Scan for the cell matching the given text and deliver its [x, y] coordinate at center. 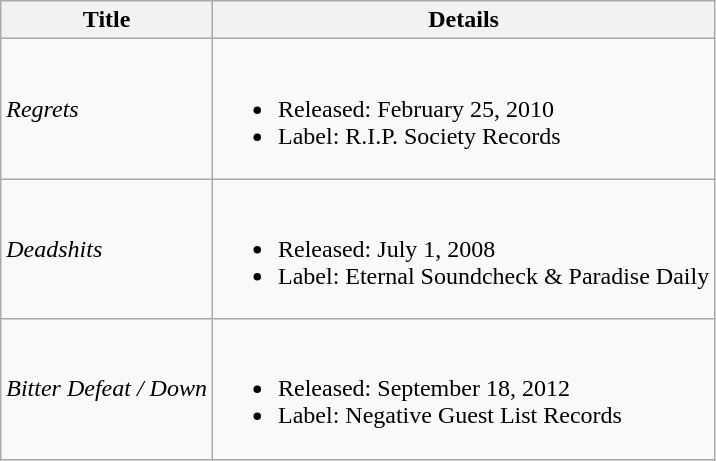
Released: July 1, 2008Label: Eternal Soundcheck & Paradise Daily [463, 249]
Regrets [107, 109]
Bitter Defeat / Down [107, 389]
Details [463, 20]
Deadshits [107, 249]
Released: September 18, 2012Label: Negative Guest List Records [463, 389]
Title [107, 20]
Released: February 25, 2010Label: R.I.P. Society Records [463, 109]
